Identify which cell holds the provided text, then report its (x, y) central coordinate. 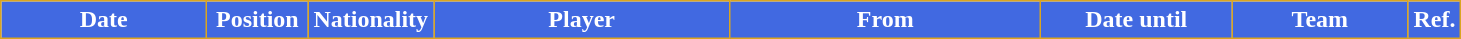
Player (582, 20)
Team (1320, 20)
Date (104, 20)
From (886, 20)
Ref. (1434, 20)
Nationality (371, 20)
Date until (1136, 20)
Position (258, 20)
